Output the [x, y] coordinate of the center of the cell containing the given text.  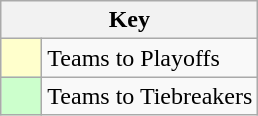
Key [130, 20]
Teams to Tiebreakers [150, 96]
Teams to Playoffs [150, 58]
